Find where the given text appears and provide that cell's center as [X, Y] coordinate. 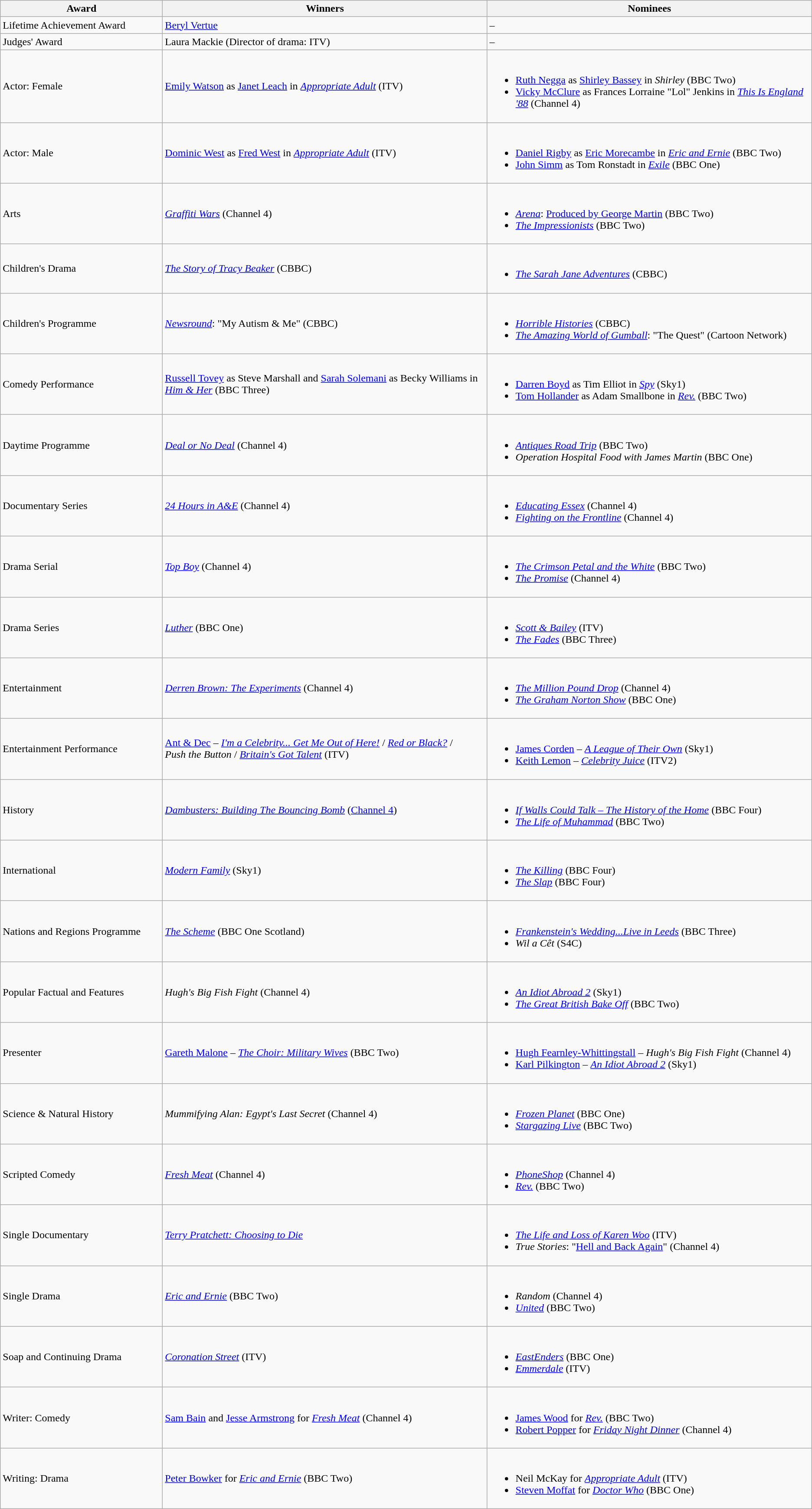
Modern Family (Sky1) [325, 871]
The Sarah Jane Adventures (CBBC) [649, 268]
Children's Drama [82, 268]
Educating Essex (Channel 4)Fighting on the Frontline (Channel 4) [649, 506]
The Life and Loss of Karen Woo (ITV)True Stories: "Hell and Back Again" (Channel 4) [649, 1235]
James Corden – A League of Their Own (Sky1)Keith Lemon – Celebrity Juice (ITV2) [649, 749]
Fresh Meat (Channel 4) [325, 1174]
Soap and Continuing Drama [82, 1357]
Single Drama [82, 1296]
Eric and Ernie (BBC Two) [325, 1296]
Ant & Dec – I'm a Celebrity... Get Me Out of Here! / Red or Black? / Push the Button / Britain's Got Talent (ITV) [325, 749]
Children's Programme [82, 323]
Daniel Rigby as Eric Morecambe in Eric and Ernie (BBC Two)John Simm as Tom Ronstadt in Exile (BBC One) [649, 153]
Frankenstein's Wedding...Live in Leeds (BBC Three)Wil a Cêt (S4C) [649, 931]
Nations and Regions Programme [82, 931]
Peter Bowker for Eric and Ernie (BBC Two) [325, 1478]
Graffiti Wars (Channel 4) [325, 214]
Ruth Negga as Shirley Bassey in Shirley (BBC Two)Vicky McClure as Frances Lorraine "Lol" Jenkins in This Is England '88 (Channel 4) [649, 86]
Scripted Comedy [82, 1174]
Arena: Produced by George Martin (BBC Two)The Impressionists (BBC Two) [649, 214]
The Killing (BBC Four)The Slap (BBC Four) [649, 871]
International [82, 871]
Science & Natural History [82, 1114]
Terry Pratchett: Choosing to Die [325, 1235]
History [82, 810]
Daytime Programme [82, 445]
Antiques Road Trip (BBC Two)Operation Hospital Food with James Martin (BBC One) [649, 445]
Scott & Bailey (ITV)The Fades (BBC Three) [649, 628]
Frozen Planet (BBC One)Stargazing Live (BBC Two) [649, 1114]
Russell Tovey as Steve Marshall and Sarah Solemani as Becky Williams in Him & Her (BBC Three) [325, 384]
Darren Boyd as Tim Elliot in Spy (Sky1)Tom Hollander as Adam Smallbone in Rev. (BBC Two) [649, 384]
Writing: Drama [82, 1478]
Nominees [649, 9]
Luther (BBC One) [325, 628]
Popular Factual and Features [82, 992]
Lifetime Achievement Award [82, 25]
Random (Channel 4)United (BBC Two) [649, 1296]
Horrible Histories (CBBC)The Amazing World of Gumball: "The Quest" (Cartoon Network) [649, 323]
Writer: Comedy [82, 1417]
Emily Watson as Janet Leach in Appropriate Adult (ITV) [325, 86]
PhoneShop (Channel 4)Rev. (BBC Two) [649, 1174]
The Crimson Petal and the White (BBC Two)The Promise (Channel 4) [649, 566]
Hugh's Big Fish Fight (Channel 4) [325, 992]
Arts [82, 214]
Comedy Performance [82, 384]
Coronation Street (ITV) [325, 1357]
Neil McKay for Appropriate Adult (ITV)Steven Moffat for Doctor Who (BBC One) [649, 1478]
Drama Series [82, 628]
Winners [325, 9]
Dambusters: Building The Bouncing Bomb (Channel 4) [325, 810]
Dominic West as Fred West in Appropriate Adult (ITV) [325, 153]
An Idiot Abroad 2 (Sky1)The Great British Bake Off (BBC Two) [649, 992]
Single Documentary [82, 1235]
Newsround: "My Autism & Me" (CBBC) [325, 323]
Beryl Vertue [325, 25]
Laura Mackie (Director of drama: ITV) [325, 42]
Documentary Series [82, 506]
Award [82, 9]
James Wood for Rev. (BBC Two)Robert Popper for Friday Night Dinner (Channel 4) [649, 1417]
Actor: Male [82, 153]
If Walls Could Talk – The History of the Home (BBC Four)The Life of Muhammad (BBC Two) [649, 810]
Mummifying Alan: Egypt's Last Secret (Channel 4) [325, 1114]
Derren Brown: The Experiments (Channel 4) [325, 688]
The Story of Tracy Beaker (CBBC) [325, 268]
EastEnders (BBC One)Emmerdale (ITV) [649, 1357]
The Scheme (BBC One Scotland) [325, 931]
The Million Pound Drop (Channel 4)The Graham Norton Show (BBC One) [649, 688]
Top Boy (Channel 4) [325, 566]
Gareth Malone – The Choir: Military Wives (BBC Two) [325, 1053]
24 Hours in A&E (Channel 4) [325, 506]
Entertainment [82, 688]
Actor: Female [82, 86]
Deal or No Deal (Channel 4) [325, 445]
Drama Serial [82, 566]
Hugh Fearnley-Whittingstall – Hugh's Big Fish Fight (Channel 4)Karl Pilkington – An Idiot Abroad 2 (Sky1) [649, 1053]
Judges' Award [82, 42]
Entertainment Performance [82, 749]
Presenter [82, 1053]
Sam Bain and Jesse Armstrong for Fresh Meat (Channel 4) [325, 1417]
